Return [X, Y] of the center of cell containing provided text 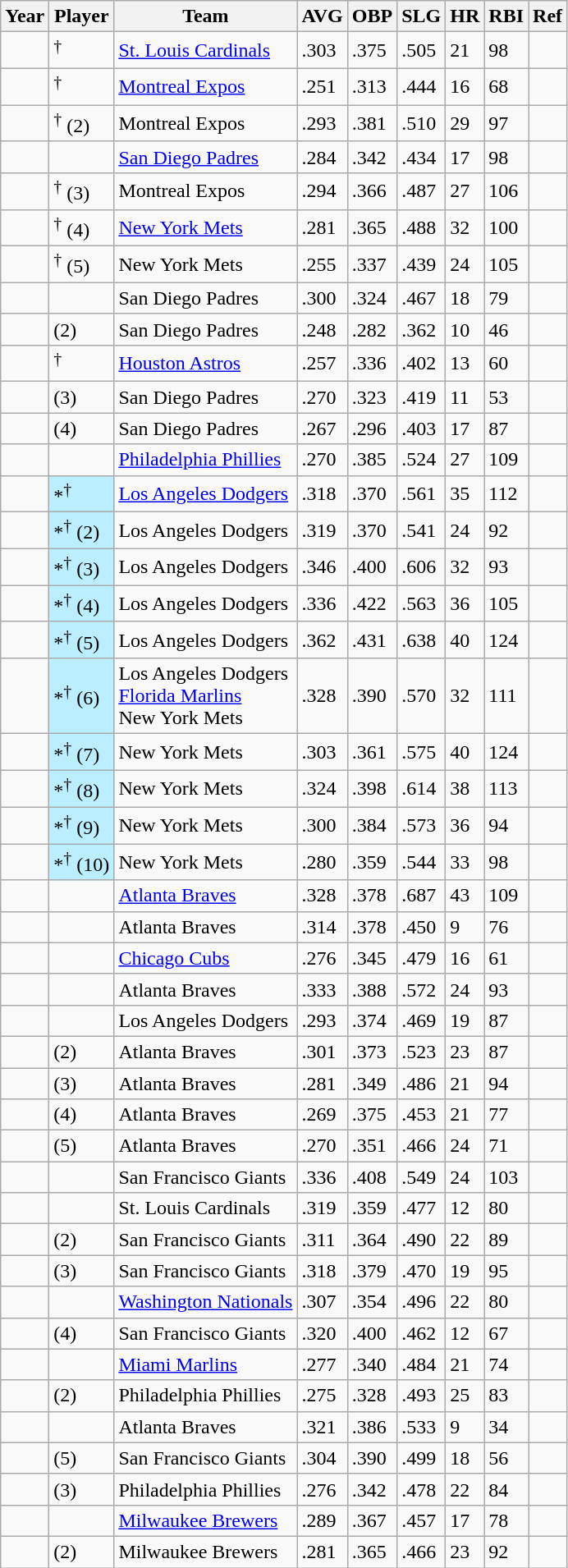
.469 [422, 1020]
.687 [422, 896]
*† (8) [82, 788]
SLG [422, 16]
.337 [372, 264]
97 [506, 123]
.314 [322, 927]
.366 [372, 192]
.572 [422, 989]
.398 [372, 788]
43 [465, 896]
.439 [422, 264]
.549 [422, 1177]
.510 [422, 123]
79 [506, 298]
.301 [322, 1052]
.484 [422, 1364]
.488 [422, 228]
77 [506, 1115]
61 [506, 958]
AVG [322, 16]
.296 [372, 429]
.419 [422, 397]
67 [506, 1333]
.490 [422, 1240]
76 [506, 927]
Year [25, 16]
† (4) [82, 228]
.505 [422, 51]
.388 [372, 989]
.478 [422, 1489]
.606 [422, 566]
*† (2) [82, 530]
13 [465, 363]
.333 [322, 989]
.323 [372, 397]
.280 [322, 862]
.384 [372, 826]
.386 [372, 1427]
.282 [372, 329]
.457 [422, 1520]
.462 [422, 1333]
Washington Nationals [205, 1302]
.467 [422, 298]
.321 [322, 1427]
33 [465, 862]
.477 [422, 1208]
53 [506, 397]
.444 [422, 87]
.479 [422, 958]
*† (4) [82, 604]
56 [506, 1458]
.385 [372, 460]
† (2) [82, 123]
113 [506, 788]
*† (10) [82, 862]
Team [205, 16]
.284 [322, 157]
.345 [372, 958]
.533 [422, 1427]
.373 [372, 1052]
.311 [322, 1240]
RBI [506, 16]
.486 [422, 1083]
† (3) [82, 192]
.638 [422, 640]
.379 [372, 1271]
.573 [422, 826]
.367 [372, 1520]
.267 [322, 429]
.570 [422, 696]
.422 [372, 604]
.450 [422, 927]
78 [506, 1520]
60 [506, 363]
Houston Astros [205, 363]
.470 [422, 1271]
*† (9) [82, 826]
.304 [322, 1458]
.320 [322, 1333]
106 [506, 192]
.340 [372, 1364]
100 [506, 228]
.614 [422, 788]
.349 [372, 1083]
.523 [422, 1052]
.496 [422, 1302]
29 [465, 123]
112 [506, 494]
46 [506, 329]
.351 [372, 1146]
.269 [322, 1115]
.493 [422, 1396]
.248 [322, 329]
Miami Marlins [205, 1364]
35 [465, 494]
10 [465, 329]
.361 [372, 752]
.277 [322, 1364]
† (5) [82, 264]
.346 [322, 566]
34 [506, 1427]
.364 [372, 1240]
.563 [422, 604]
.307 [322, 1302]
111 [506, 696]
89 [506, 1240]
.403 [422, 429]
.431 [372, 640]
84 [506, 1489]
Chicago Cubs [205, 958]
38 [465, 788]
.257 [322, 363]
.381 [372, 123]
103 [506, 1177]
*† (6) [82, 696]
.487 [422, 192]
.434 [422, 157]
83 [506, 1396]
.499 [422, 1458]
.575 [422, 752]
.374 [372, 1020]
HR [465, 16]
.275 [322, 1396]
11 [465, 397]
OBP [372, 16]
Los Angeles DodgersFlorida MarlinsNew York Mets [205, 696]
Player [82, 16]
.453 [422, 1115]
.561 [422, 494]
.289 [322, 1520]
.544 [422, 862]
25 [465, 1396]
.541 [422, 530]
Ref [548, 16]
.255 [322, 264]
.524 [422, 460]
.354 [372, 1302]
.313 [372, 87]
*† (3) [82, 566]
68 [506, 87]
.408 [372, 1177]
.402 [422, 363]
95 [506, 1271]
74 [506, 1364]
.294 [322, 192]
*† (5) [82, 640]
.251 [322, 87]
*† [82, 494]
71 [506, 1146]
*† (7) [82, 752]
